Search for the cell housing the specified text and yield its (X, Y) center coordinate. 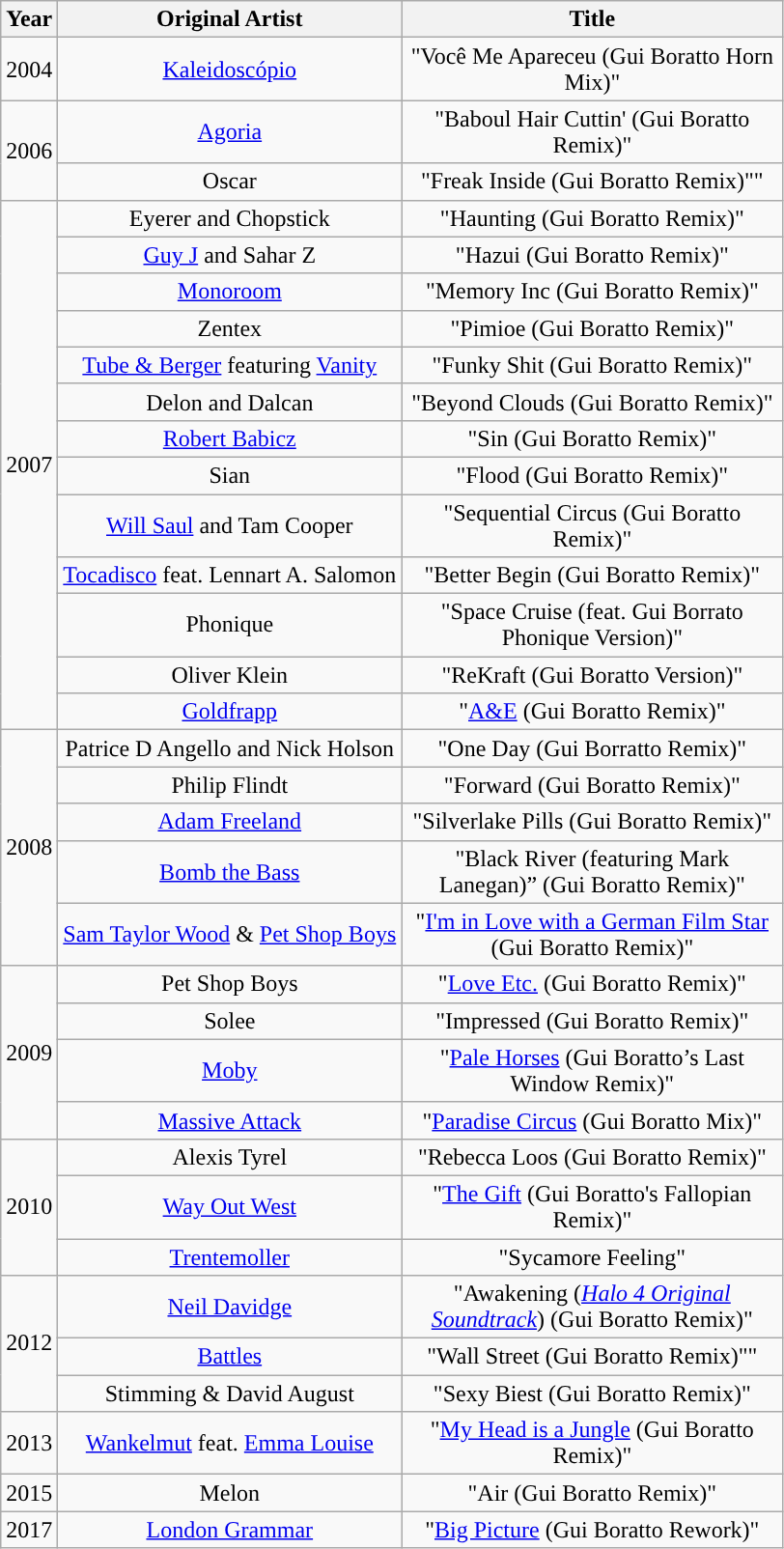
2004 (29, 70)
Tube & Berger featuring Vanity (230, 365)
Oscar (230, 182)
"Pale Horses (Gui Boratto’s Last Window Remix)" (593, 1070)
"Pimioe (Gui Boratto Remix)" (593, 328)
Title (593, 19)
Wankelmut feat. Emma Louise (230, 1443)
Monoroom (230, 292)
"Você Me Apareceu (Gui Boratto Horn Mix)" (593, 70)
2009 (29, 1053)
"ReKraft (Gui Boratto Version)" (593, 675)
"Flood (Gui Boratto Remix)" (593, 475)
Stimming & David August (230, 1394)
Zentex (230, 328)
Neil Davidge (230, 1308)
Solee (230, 1021)
"Beyond Clouds (Gui Boratto Remix)" (593, 402)
"Sexy Biest (Gui Boratto Remix)" (593, 1394)
Phonique (230, 626)
Oliver Klein (230, 675)
Year (29, 19)
"Sycamore Feeling" (593, 1256)
"Air (Gui Boratto Remix)" (593, 1493)
Trentemoller (230, 1256)
2017 (29, 1530)
"Impressed (Gui Boratto Remix)" (593, 1021)
Alexis Tyrel (230, 1157)
Goldfrapp (230, 712)
Original Artist (230, 19)
Pet Shop Boys (230, 984)
Patrice D Angello and Nick Holson (230, 748)
2015 (29, 1493)
"Rebecca Loos (Gui Boratto Remix)" (593, 1157)
2008 (29, 848)
Way Out West (230, 1207)
"Better Begin (Gui Boratto Remix)" (593, 576)
"One Day (Gui Borratto Remix)" (593, 748)
Delon and Dalcan (230, 402)
"Sequential Circus (Gui Boratto Remix)" (593, 525)
"Black River (featuring Mark Lanegan)” (Gui Boratto Remix)" (593, 871)
"Funky Shit (Gui Boratto Remix)" (593, 365)
Sam Taylor Wood & Pet Shop Boys (230, 935)
Guy J and Sahar Z (230, 255)
"A&E (Gui Boratto Remix)" (593, 712)
"The Gift (Gui Boratto's Fallopian Remix)" (593, 1207)
London Grammar (230, 1530)
"My Head is a Jungle (Gui Boratto Remix)" (593, 1443)
"Freak Inside (Gui Boratto Remix)"" (593, 182)
Moby (230, 1070)
"Big Picture (Gui Boratto Rework)" (593, 1530)
"Sin (Gui Boratto Remix)" (593, 438)
Bomb the Bass (230, 871)
"Paradise Circus (Gui Boratto Mix)" (593, 1120)
Tocadisco feat. Lennart A. Salomon (230, 576)
Agoria (230, 131)
Massive Attack (230, 1120)
"Silverlake Pills (Gui Boratto Remix)" (593, 822)
2013 (29, 1443)
Adam Freeland (230, 822)
Eyerer and Chopstick (230, 218)
"Awakening (Halo 4 Original Soundtrack) (Gui Boratto Remix)" (593, 1308)
Robert Babicz (230, 438)
Kaleidoscópio (230, 70)
Sian (230, 475)
"Space Cruise (feat. Gui Borrato Phonique Version)" (593, 626)
"Baboul Hair Cuttin' (Gui Boratto Remix)" (593, 131)
2010 (29, 1207)
Battles (230, 1357)
2006 (29, 151)
"Memory Inc (Gui Boratto Remix)" (593, 292)
"Forward (Gui Boratto Remix)" (593, 785)
2012 (29, 1344)
Philip Flindt (230, 785)
Will Saul and Tam Cooper (230, 525)
"Wall Street (Gui Boratto Remix)"" (593, 1357)
"I'm in Love with a German Film Star (Gui Boratto Remix)" (593, 935)
"Hazui (Gui Boratto Remix)" (593, 255)
"Haunting (Gui Boratto Remix)" (593, 218)
"Love Etc. (Gui Boratto Remix)" (593, 984)
2007 (29, 465)
Melon (230, 1493)
